Scan for the cell matching the given text and deliver its [X, Y] coordinate at center. 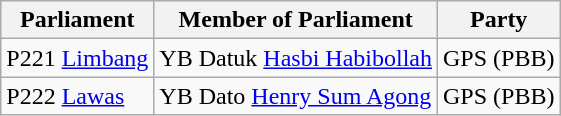
P221 Limbang [78, 58]
YB Dato Henry Sum Agong [296, 96]
P222 Lawas [78, 96]
Parliament [78, 20]
YB Datuk Hasbi Habibollah [296, 58]
Party [499, 20]
Member of Parliament [296, 20]
